Scan for the cell matching the given text and deliver its [x, y] coordinate at center. 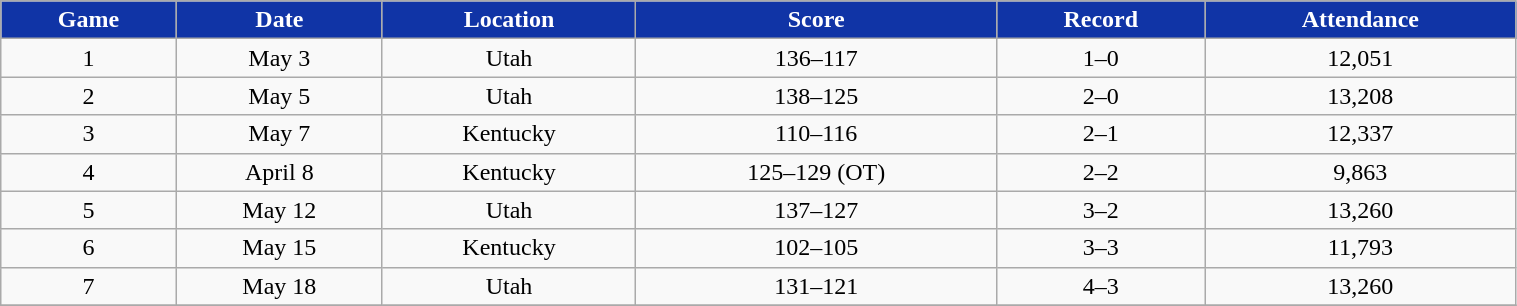
Location [508, 20]
3 [88, 134]
2–0 [1101, 96]
April 8 [279, 172]
2 [88, 96]
9,863 [1360, 172]
4 [88, 172]
7 [88, 286]
1–0 [1101, 58]
6 [88, 248]
Game [88, 20]
3–3 [1101, 248]
4–3 [1101, 286]
13,208 [1360, 96]
May 15 [279, 248]
May 7 [279, 134]
May 18 [279, 286]
125–129 (OT) [816, 172]
110–116 [816, 134]
Date [279, 20]
12,051 [1360, 58]
11,793 [1360, 248]
3–2 [1101, 210]
May 3 [279, 58]
Record [1101, 20]
2–1 [1101, 134]
Attendance [1360, 20]
12,337 [1360, 134]
136–117 [816, 58]
138–125 [816, 96]
131–121 [816, 286]
1 [88, 58]
137–127 [816, 210]
May 5 [279, 96]
May 12 [279, 210]
2–2 [1101, 172]
5 [88, 210]
Score [816, 20]
102–105 [816, 248]
